Capture the cell that displays the provided text and extract its [x, y] central coordinate. 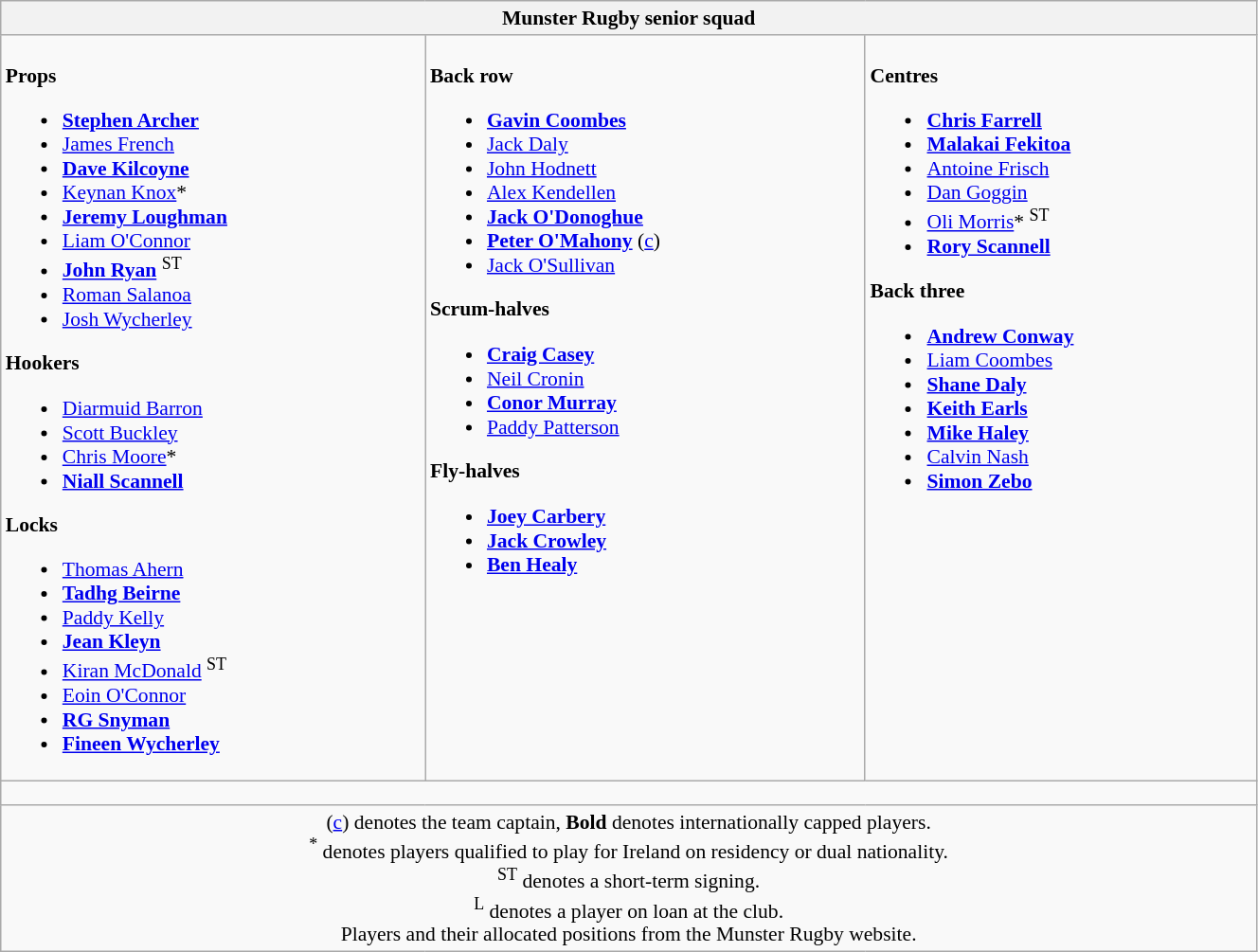
Munster Rugby senior squad [629, 18]
